Find where the given text appears and provide that cell's center as [x, y] coordinate. 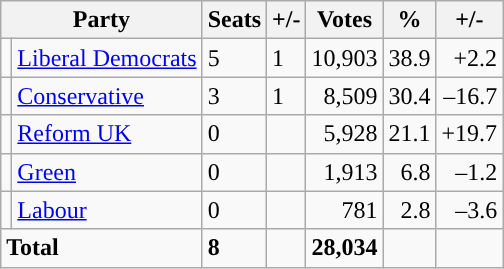
Labour [107, 210]
8,509 [344, 96]
1,913 [344, 172]
28,034 [344, 248]
+19.7 [470, 134]
–3.6 [470, 210]
3 [234, 96]
–1.2 [470, 172]
Seats [234, 20]
30.4 [410, 96]
Green [107, 172]
6.8 [410, 172]
10,903 [344, 58]
21.1 [410, 134]
781 [344, 210]
–16.7 [470, 96]
Reform UK [107, 134]
Liberal Democrats [107, 58]
Party [102, 20]
2.8 [410, 210]
5,928 [344, 134]
% [410, 20]
38.9 [410, 58]
5 [234, 58]
8 [234, 248]
Total [102, 248]
Conservative [107, 96]
+2.2 [470, 58]
Votes [344, 20]
